Search for the cell housing the specified text and yield its [x, y] center coordinate. 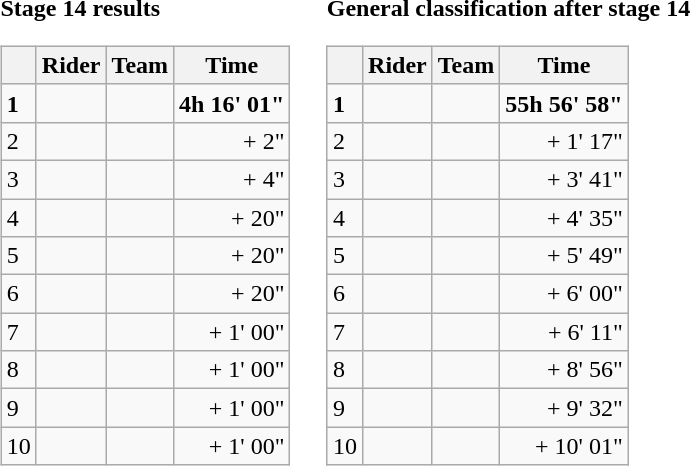
+ 6' 00" [564, 294]
+ 9' 32" [564, 408]
+ 2" [232, 141]
+ 10' 01" [564, 446]
+ 1' 17" [564, 141]
+ 4" [232, 179]
+ 6' 11" [564, 332]
+ 5' 49" [564, 256]
+ 3' 41" [564, 179]
4h 16' 01" [232, 103]
+ 8' 56" [564, 370]
55h 56' 58" [564, 103]
+ 4' 35" [564, 217]
